Pinpoint the cell where the given text exists, returning its (X, Y) midpoint coordinate. 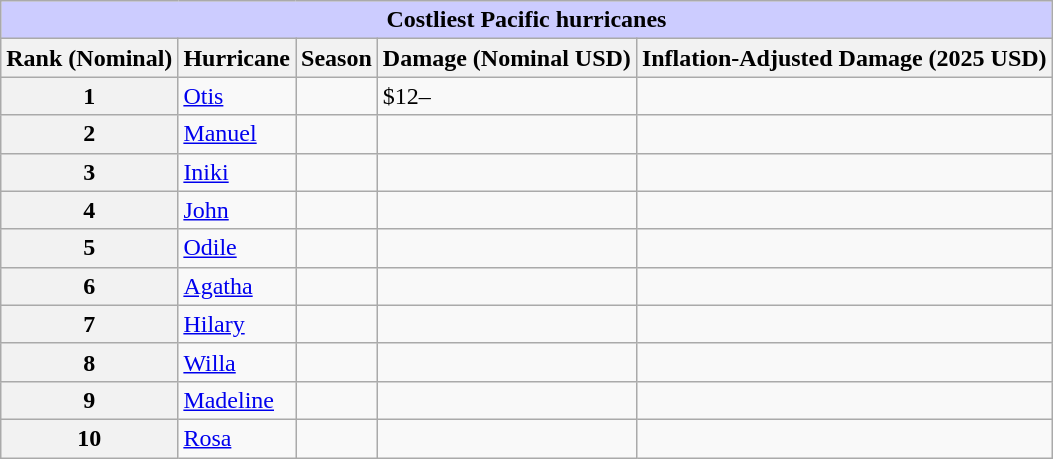
5 (90, 248)
Rank (Nominal) (90, 58)
4 (90, 210)
Inflation-Adjusted Damage (2025 USD) (844, 58)
Damage (Nominal USD) (506, 58)
9 (90, 400)
Costliest Pacific hurricanes (526, 20)
Manuel (237, 134)
1 (90, 96)
8 (90, 362)
6 (90, 286)
2 (90, 134)
Hurricane (237, 58)
Odile (237, 248)
3 (90, 172)
Agatha (237, 286)
John (237, 210)
Willa (237, 362)
7 (90, 324)
Otis (237, 96)
Rosa (237, 438)
$12– (506, 96)
Hilary (237, 324)
10 (90, 438)
Season (337, 58)
Madeline (237, 400)
Iniki (237, 172)
